Capture the cell that displays the provided text and extract its [X, Y] central coordinate. 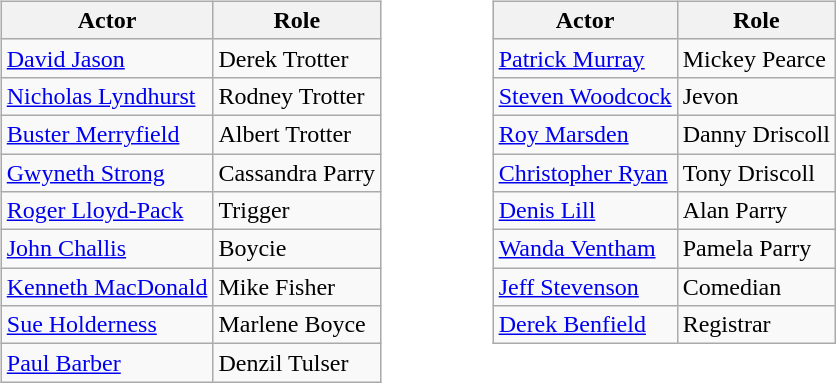
Nicholas Lyndhurst [107, 96]
Sue Holderness [107, 325]
Derek Benfield [585, 325]
Cassandra Parry [297, 173]
Steven Woodcock [585, 96]
Roger Lloyd-Pack [107, 211]
Marlene Boyce [297, 325]
Jevon [756, 96]
Buster Merryfield [107, 134]
Rodney Trotter [297, 96]
Registrar [756, 325]
Patrick Murray [585, 58]
Jeff Stevenson [585, 287]
Gwyneth Strong [107, 173]
John Challis [107, 249]
David Jason [107, 58]
Boycie [297, 249]
Pamela Parry [756, 249]
Alan Parry [756, 211]
Tony Driscoll [756, 173]
Trigger [297, 211]
Roy Marsden [585, 134]
Wanda Ventham [585, 249]
Danny Driscoll [756, 134]
Christopher Ryan [585, 173]
Denis Lill [585, 211]
Mickey Pearce [756, 58]
Denzil Tulser [297, 363]
Derek Trotter [297, 58]
Albert Trotter [297, 134]
Mike Fisher [297, 287]
Kenneth MacDonald [107, 287]
Comedian [756, 287]
Paul Barber [107, 363]
